Capture the cell that displays the provided text and extract its (x, y) central coordinate. 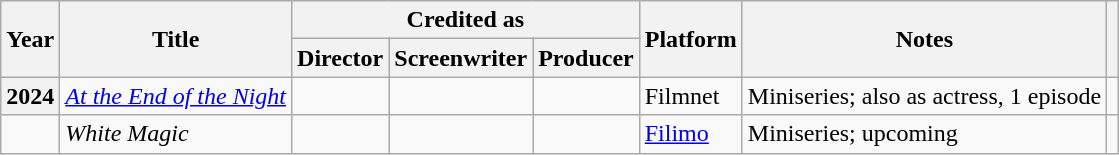
Screenwriter (461, 58)
At the End of the Night (176, 96)
Miniseries; also as actress, 1 episode (924, 96)
Year (30, 39)
Director (340, 58)
Platform (690, 39)
Producer (586, 58)
Notes (924, 39)
Credited as (466, 20)
Miniseries; upcoming (924, 134)
White Magic (176, 134)
Title (176, 39)
2024 (30, 96)
Filimo (690, 134)
Filmnet (690, 96)
